Extract the [x, y] coordinate from the center of the cell holding the provided text.  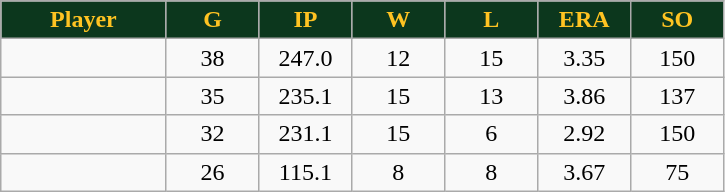
G [212, 20]
115.1 [306, 172]
IP [306, 20]
SO [678, 20]
Player [84, 20]
247.0 [306, 58]
2.92 [584, 134]
3.35 [584, 58]
35 [212, 96]
12 [398, 58]
3.86 [584, 96]
W [398, 20]
3.67 [584, 172]
6 [492, 134]
32 [212, 134]
137 [678, 96]
235.1 [306, 96]
75 [678, 172]
231.1 [306, 134]
38 [212, 58]
13 [492, 96]
L [492, 20]
26 [212, 172]
ERA [584, 20]
